Return (X, Y) of the center of cell containing provided text 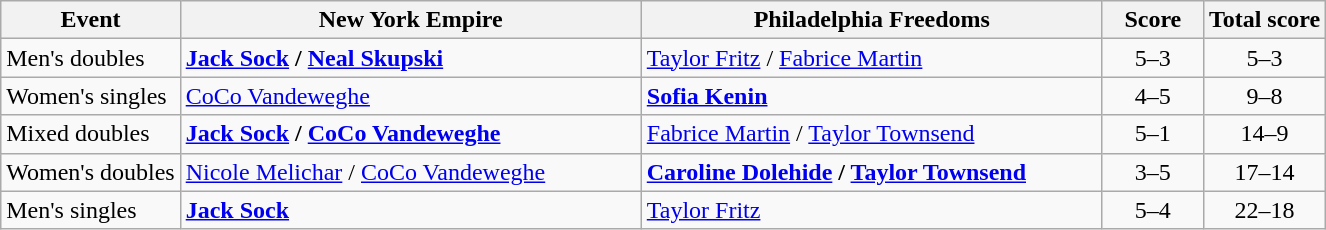
Men's doubles (90, 58)
4–5 (1152, 96)
Women's doubles (90, 172)
Nicole Melichar / CoCo Vandeweghe (410, 172)
CoCo Vandeweghe (410, 96)
Total score (1264, 20)
17–14 (1264, 172)
14–9 (1264, 134)
3–5 (1152, 172)
Jack Sock / CoCo Vandeweghe (410, 134)
Philadelphia Freedoms (872, 20)
Event (90, 20)
Men's singles (90, 210)
Sofia Kenin (872, 96)
9–8 (1264, 96)
Caroline Dolehide / Taylor Townsend (872, 172)
Taylor Fritz / Fabrice Martin (872, 58)
Mixed doubles (90, 134)
Jack Sock / Neal Skupski (410, 58)
22–18 (1264, 210)
Women's singles (90, 96)
Score (1152, 20)
Taylor Fritz (872, 210)
Fabrice Martin / Taylor Townsend (872, 134)
New York Empire (410, 20)
5–4 (1152, 210)
5–1 (1152, 134)
Jack Sock (410, 210)
